Locate the cell with the specified text and output its [X, Y] center coordinate. 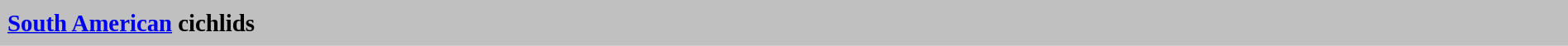
South American cichlids [784, 23]
